Identify which cell holds the provided text, then report its (x, y) central coordinate. 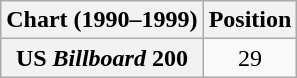
29 (250, 58)
US Billboard 200 (102, 58)
Chart (1990–1999) (102, 20)
Position (250, 20)
